Locate the cell with the specified text and output its [X, Y] center coordinate. 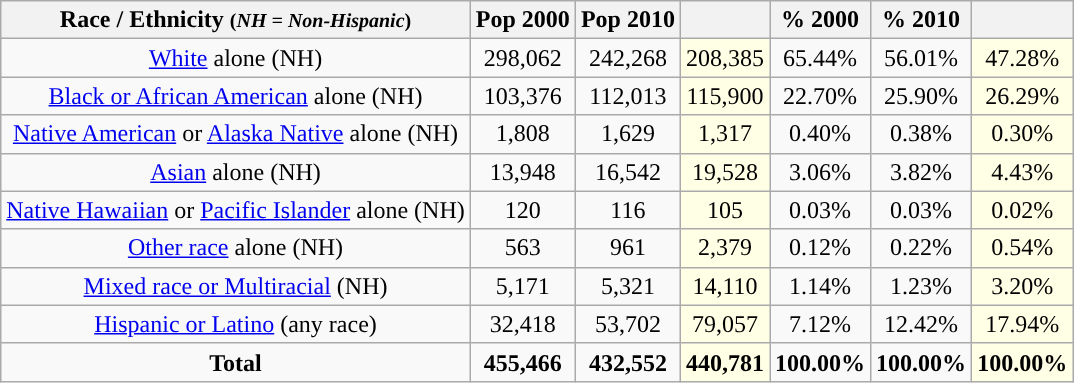
Black or African American alone (NH) [236, 96]
Native American or Alaska Native alone (NH) [236, 134]
14,110 [724, 286]
298,062 [522, 58]
53,702 [628, 324]
105 [724, 210]
1.14% [820, 286]
0.02% [1022, 210]
3.06% [820, 172]
5,171 [522, 286]
% 2000 [820, 20]
3.82% [922, 172]
25.90% [922, 96]
1,808 [522, 134]
1,317 [724, 134]
65.44% [820, 58]
455,466 [522, 362]
79,057 [724, 324]
0.40% [820, 134]
0.22% [922, 248]
4.43% [1022, 172]
0.12% [820, 248]
208,385 [724, 58]
115,900 [724, 96]
Pop 2000 [522, 20]
47.28% [1022, 58]
0.30% [1022, 134]
26.29% [1022, 96]
120 [522, 210]
242,268 [628, 58]
16,542 [628, 172]
563 [522, 248]
Total [236, 362]
1.23% [922, 286]
116 [628, 210]
0.54% [1022, 248]
3.20% [1022, 286]
12.42% [922, 324]
Race / Ethnicity (NH = Non-Hispanic) [236, 20]
56.01% [922, 58]
Mixed race or Multiracial (NH) [236, 286]
White alone (NH) [236, 58]
19,528 [724, 172]
Asian alone (NH) [236, 172]
432,552 [628, 362]
Hispanic or Latino (any race) [236, 324]
0.38% [922, 134]
17.94% [1022, 324]
Native Hawaiian or Pacific Islander alone (NH) [236, 210]
% 2010 [922, 20]
5,321 [628, 286]
112,013 [628, 96]
440,781 [724, 362]
2,379 [724, 248]
13,948 [522, 172]
961 [628, 248]
Pop 2010 [628, 20]
32,418 [522, 324]
Other race alone (NH) [236, 248]
7.12% [820, 324]
22.70% [820, 96]
1,629 [628, 134]
103,376 [522, 96]
